For the text-containing cell, return its midpoint in (X, Y) coordinate format. 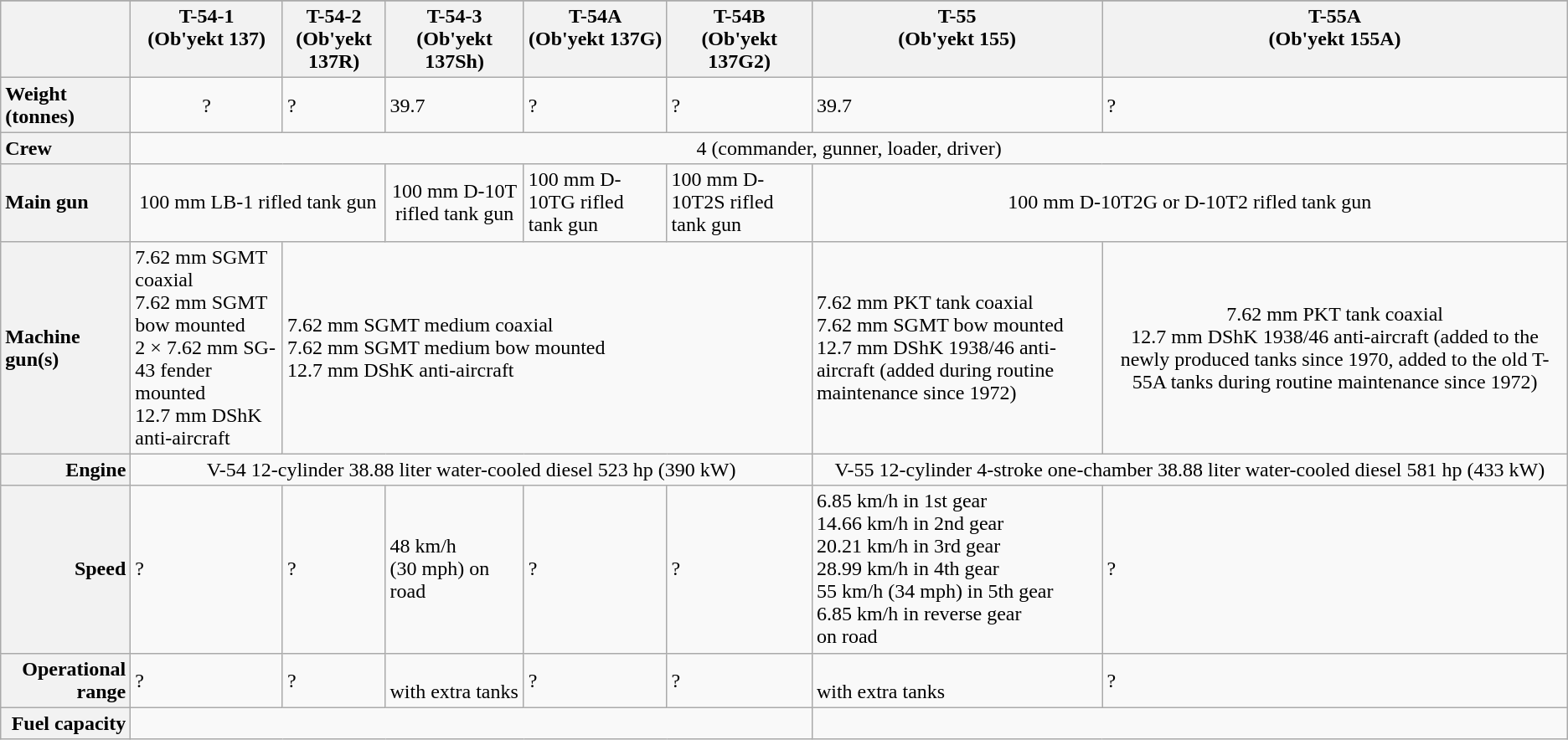
V-54 12-cylinder 38.88 liter water-cooled diesel 523 hp (390 kW) (472, 470)
V-55 12-cylinder 4-stroke one-chamber 38.88 liter water-cooled diesel 581 hp (433 kW) (1189, 470)
Machine gun(s) (65, 347)
T-55A (Ob'yekt 155A) (1335, 39)
Fuel capacity (65, 723)
Main gun (65, 203)
Crew (65, 148)
4 (commander, gunner, loader, driver) (849, 148)
7.62 mm SGMT medium coaxial 7.62 mm SGMT medium bow mounted 12.7 mm DShK anti-aircraft (547, 347)
Speed (65, 569)
7.62 mm PKT tank coaxial 7.62 mm SGMT bow mounted 12.7 mm DShK 1938/46 anti-aircraft (added during routine maintenance since 1972) (957, 347)
100 mm D-10T2S rifled tank gun (739, 203)
100 mm D-10TG rifled tank gun (595, 203)
48 km/h (30 mph) on road (454, 569)
Weight (tonnes) (65, 105)
Engine (65, 470)
T-54B (Ob'yekt 137G2) (739, 39)
Operational range (65, 680)
T-54-2 (Ob'yekt 137R) (333, 39)
T-54A (Ob'yekt 137G) (595, 39)
100 mm D-10T2G or D-10T2 rifled tank gun (1189, 203)
T-55 (Ob'yekt 155) (957, 39)
7.62 mm SGMT coaxial 7.62 mm SGMT bow mounted 2 × 7.62 mm SG-43 fender mounted 12.7 mm DShK anti-aircraft (207, 347)
100 mm LB-1 rifled tank gun (258, 203)
100 mm D-10T rifled tank gun (454, 203)
T-54-1 (Ob'yekt 137) (207, 39)
T-54-3 (Ob'yekt 137Sh) (454, 39)
